Pinpoint the cell where the given text exists, returning its [x, y] midpoint coordinate. 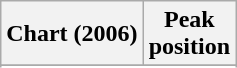
Peakposition [189, 34]
Chart (2006) [72, 34]
